Pinpoint the cell where the given text exists, returning its (x, y) midpoint coordinate. 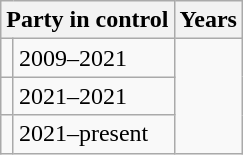
Party in control (88, 20)
2021–present (94, 134)
2021–2021 (94, 96)
Years (208, 20)
2009–2021 (94, 58)
